Locate the cell with the specified text and output its (X, Y) center coordinate. 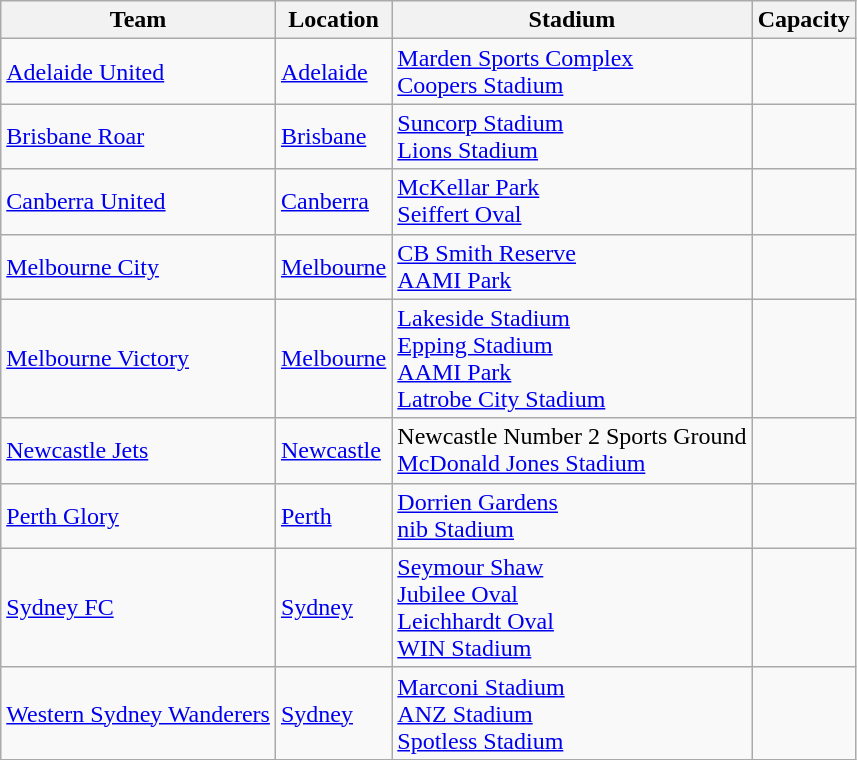
Adelaide (333, 72)
Location (333, 20)
Lakeside StadiumEpping StadiumAAMI ParkLatrobe City Stadium (572, 358)
Brisbane (333, 136)
Dorrien Gardensnib Stadium (572, 516)
Stadium (572, 20)
Perth Glory (138, 516)
Newcastle (333, 450)
Capacity (804, 20)
Newcastle Jets (138, 450)
Marden Sports ComplexCoopers Stadium (572, 72)
Perth (333, 516)
Sydney FC (138, 608)
Adelaide United (138, 72)
Brisbane Roar (138, 136)
Marconi StadiumANZ StadiumSpotless Stadium (572, 713)
Melbourne Victory (138, 358)
Seymour ShawJubilee OvalLeichhardt OvalWIN Stadium (572, 608)
Team (138, 20)
Canberra (333, 202)
Newcastle Number 2 Sports GroundMcDonald Jones Stadium (572, 450)
Canberra United (138, 202)
Suncorp StadiumLions Stadium (572, 136)
McKellar ParkSeiffert Oval (572, 202)
Melbourne City (138, 266)
Western Sydney Wanderers (138, 713)
CB Smith ReserveAAMI Park (572, 266)
